Search for the cell housing the specified text and yield its (x, y) center coordinate. 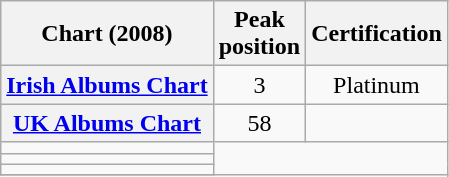
UK Albums Chart (107, 123)
Peakposition (259, 34)
Irish Albums Chart (107, 85)
Platinum (377, 85)
58 (259, 123)
Certification (377, 34)
3 (259, 85)
Chart (2008) (107, 34)
